Pinpoint the cell where the given text exists, returning its [x, y] midpoint coordinate. 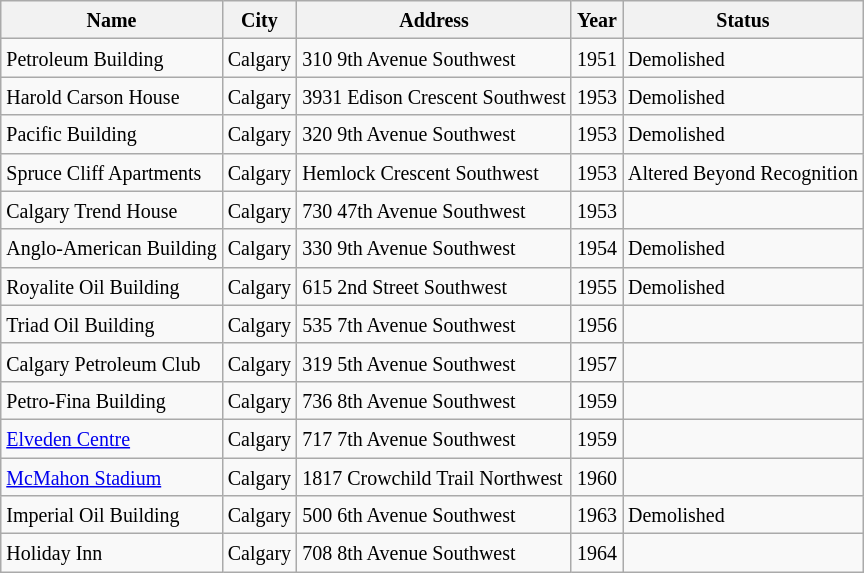
1960 [596, 477]
Name [112, 20]
Anglo-American Building [112, 248]
Elveden Centre [112, 438]
Royalite Oil Building [112, 286]
1951 [596, 58]
Harold Carson House [112, 96]
310 9th Avenue Southwest [434, 58]
330 9th Avenue Southwest [434, 248]
Imperial Oil Building [112, 515]
1964 [596, 553]
708 8th Avenue Southwest [434, 553]
1817 Crowchild Trail Northwest [434, 477]
Calgary Trend House [112, 210]
3931 Edison Crescent Southwest [434, 96]
1956 [596, 324]
Petro-Fina Building [112, 400]
736 8th Avenue Southwest [434, 400]
717 7th Avenue Southwest [434, 438]
1954 [596, 248]
Hemlock Crescent Southwest [434, 172]
319 5th Avenue Southwest [434, 362]
1963 [596, 515]
730 47th Avenue Southwest [434, 210]
Address [434, 20]
Holiday Inn [112, 553]
City [259, 20]
1955 [596, 286]
McMahon Stadium [112, 477]
Spruce Cliff Apartments [112, 172]
Triad Oil Building [112, 324]
500 6th Avenue Southwest [434, 515]
320 9th Avenue Southwest [434, 134]
615 2nd Street Southwest [434, 286]
Status [742, 20]
Pacific Building [112, 134]
535 7th Avenue Southwest [434, 324]
Year [596, 20]
1957 [596, 362]
Calgary Petroleum Club [112, 362]
Petroleum Building [112, 58]
Altered Beyond Recognition [742, 172]
